Scan for the cell matching the given text and deliver its (x, y) coordinate at center. 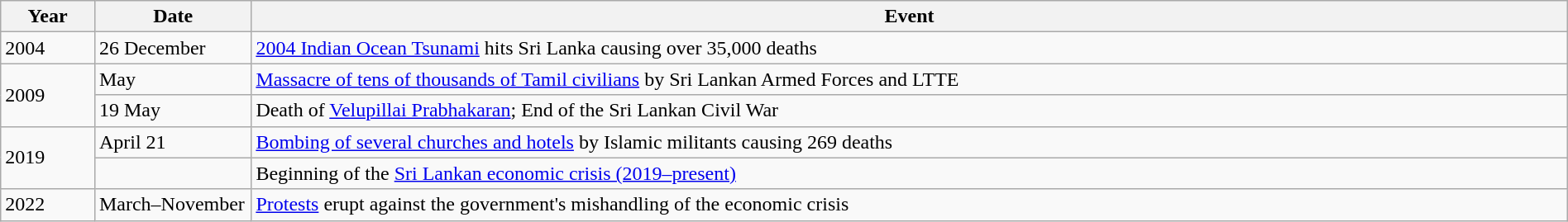
Beginning of the Sri Lankan economic crisis (2019–present) (910, 173)
Year (48, 17)
March–November (172, 205)
2004 (48, 48)
2004 Indian Ocean Tsunami hits Sri Lanka causing over 35,000 deaths (910, 48)
26 December (172, 48)
Bombing of several churches and hotels by Islamic militants causing 269 deaths (910, 142)
Death of Velupillai Prabhakaran; End of the Sri Lankan Civil War (910, 111)
Event (910, 17)
Protests erupt against the government's mishandling of the economic crisis (910, 205)
2022 (48, 205)
April 21 (172, 142)
Date (172, 17)
2009 (48, 95)
2019 (48, 158)
19 May (172, 111)
Massacre of tens of thousands of Tamil civilians by Sri Lankan Armed Forces and LTTE (910, 79)
May (172, 79)
